Return [x, y] of the center of cell containing provided text 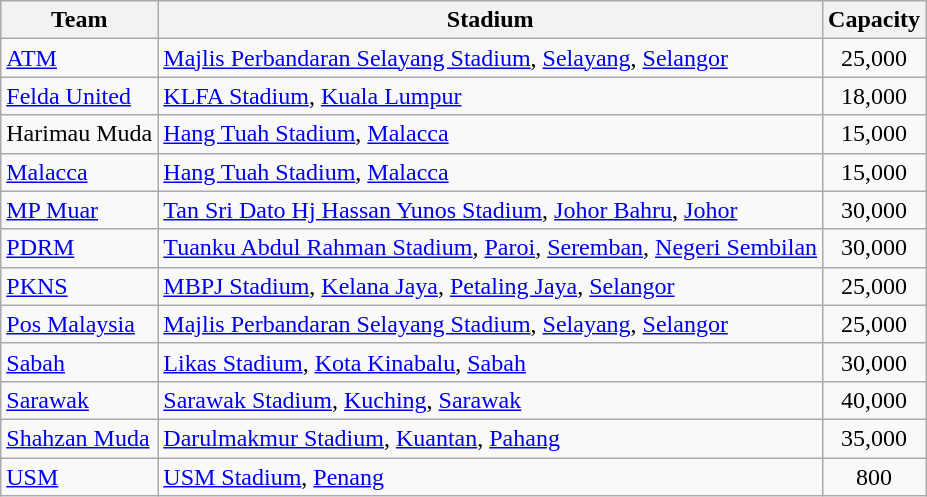
35,000 [874, 438]
Sabah [80, 362]
Tan Sri Dato Hj Hassan Yunos Stadium, Johor Bahru, Johor [490, 210]
Team [80, 20]
18,000 [874, 96]
40,000 [874, 400]
MBPJ Stadium, Kelana Jaya, Petaling Jaya, Selangor [490, 286]
Harimau Muda [80, 134]
Stadium [490, 20]
Sarawak [80, 400]
USM Stadium, Penang [490, 477]
800 [874, 477]
MP Muar [80, 210]
Malacca [80, 172]
PDRM [80, 248]
Felda United [80, 96]
ATM [80, 58]
Likas Stadium, Kota Kinabalu, Sabah [490, 362]
PKNS [80, 286]
Tuanku Abdul Rahman Stadium, Paroi, Seremban, Negeri Sembilan [490, 248]
KLFA Stadium, Kuala Lumpur [490, 96]
Sarawak Stadium, Kuching, Sarawak [490, 400]
USM [80, 477]
Pos Malaysia [80, 324]
Shahzan Muda [80, 438]
Capacity [874, 20]
Darulmakmur Stadium, Kuantan, Pahang [490, 438]
